Provide the (X, Y) coordinate of the cell's center where the given text is located.  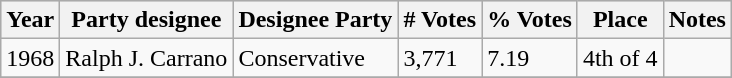
Place (620, 20)
1968 (30, 58)
% Votes (530, 20)
Conservative (316, 58)
4th of 4 (620, 58)
Ralph J. Carrano (146, 58)
# Votes (440, 20)
Party designee (146, 20)
7.19 (530, 58)
3,771 (440, 58)
Designee Party (316, 20)
Year (30, 20)
Notes (697, 20)
